Output the [X, Y] coordinate of the center of the cell containing the given text.  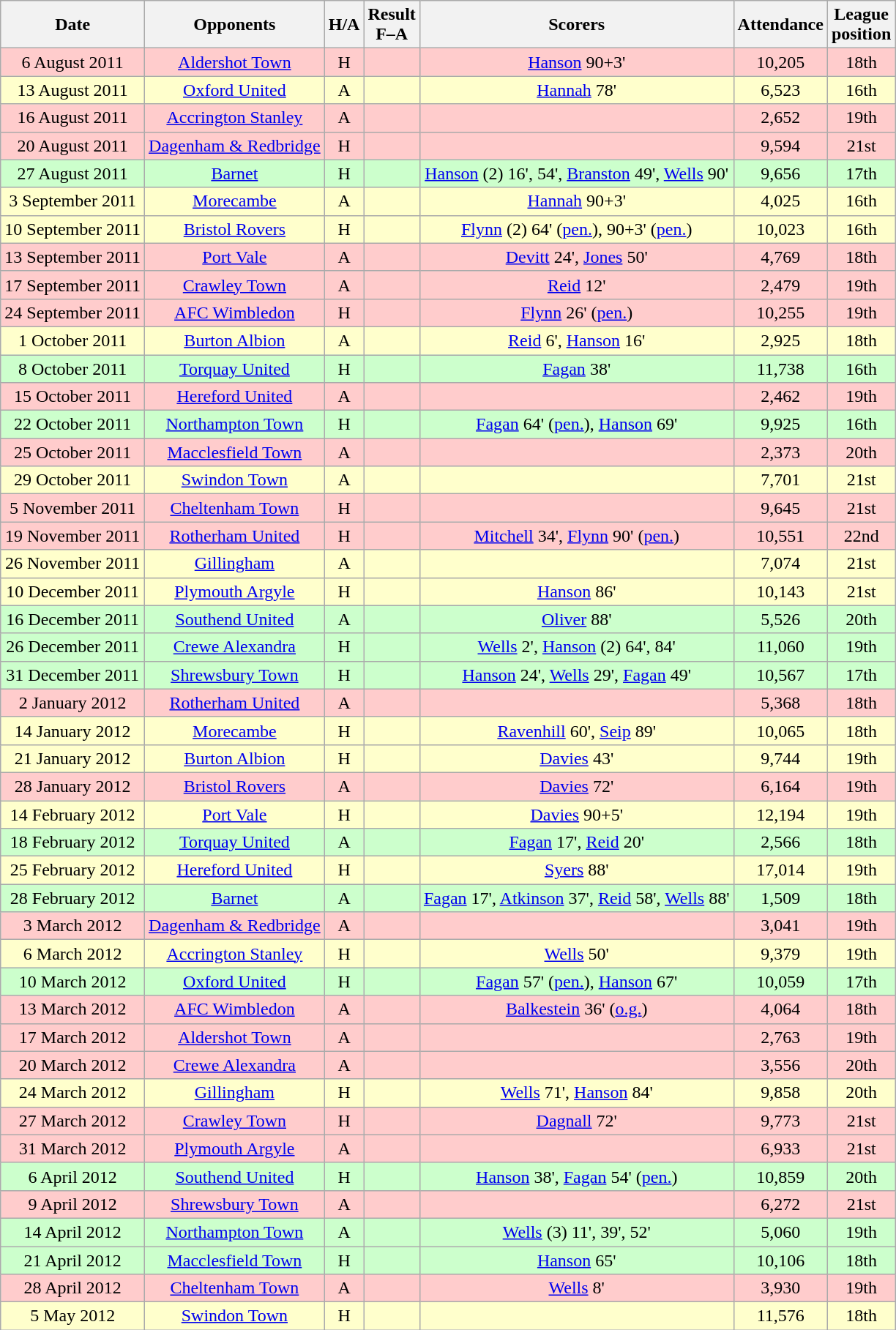
Reid 6', Hanson 16' [577, 340]
Wells 71', Hanson 84' [577, 1093]
26 December 2011 [73, 647]
2,479 [780, 285]
9 April 2012 [73, 1204]
6,272 [780, 1204]
3 March 2012 [73, 926]
9,645 [780, 508]
6 August 2011 [73, 62]
Date [73, 25]
Hannah 90+3' [577, 201]
Opponents [235, 25]
5,060 [780, 1232]
4,769 [780, 257]
1,509 [780, 898]
22 October 2011 [73, 425]
Fagan 38' [577, 368]
H/A [344, 25]
3,041 [780, 926]
10 March 2012 [73, 982]
15 October 2011 [73, 397]
27 March 2012 [73, 1121]
Hanson 24', Wells 29', Fagan 49' [577, 675]
6,523 [780, 90]
10,106 [780, 1260]
25 February 2012 [73, 870]
2,763 [780, 1037]
17 March 2012 [73, 1037]
Wells (3) 11', 39', 52' [577, 1232]
7,074 [780, 564]
Scorers [577, 25]
27 August 2011 [73, 173]
13 September 2011 [73, 257]
2,566 [780, 843]
16 August 2011 [73, 118]
10,065 [780, 731]
Balkestein 36' (o.g.) [577, 1009]
26 November 2011 [73, 564]
10 September 2011 [73, 229]
16 December 2011 [73, 619]
28 January 2012 [73, 786]
31 March 2012 [73, 1148]
9,594 [780, 146]
Davies 43' [577, 758]
Hannah 78' [577, 90]
Oliver 88' [577, 619]
1 October 2011 [73, 340]
6,164 [780, 786]
Fagan 17', Reid 20' [577, 843]
Davies 72' [577, 786]
3,930 [780, 1288]
Hanson (2) 16', 54', Branston 49', Wells 90' [577, 173]
19 November 2011 [73, 536]
Leagueposition [861, 25]
14 January 2012 [73, 731]
29 October 2011 [73, 480]
11,576 [780, 1316]
9,773 [780, 1121]
Flynn (2) 64' (pen.), 90+3' (pen.) [577, 229]
21 April 2012 [73, 1260]
Hanson 90+3' [577, 62]
Attendance [780, 25]
22nd [861, 536]
ResultF–A [392, 25]
Syers 88' [577, 870]
11,060 [780, 647]
Fagan 57' (pen.), Hanson 67' [577, 982]
Reid 12' [577, 285]
2,652 [780, 118]
25 October 2011 [73, 452]
13 March 2012 [73, 1009]
14 February 2012 [73, 815]
9,379 [780, 954]
2,373 [780, 452]
10,059 [780, 982]
9,656 [780, 173]
6 April 2012 [73, 1176]
9,744 [780, 758]
13 August 2011 [73, 90]
21 January 2012 [73, 758]
Wells 50' [577, 954]
Devitt 24', Jones 50' [577, 257]
Hanson 86' [577, 591]
Flynn 26' (pen.) [577, 313]
10,023 [780, 229]
10,551 [780, 536]
Dagnall 72' [577, 1121]
4,064 [780, 1009]
10,143 [780, 591]
3 September 2011 [73, 201]
Hanson 65' [577, 1260]
8 October 2011 [73, 368]
17,014 [780, 870]
Ravenhill 60', Seip 89' [577, 731]
Fagan 64' (pen.), Hanson 69' [577, 425]
10,255 [780, 313]
2,925 [780, 340]
6,933 [780, 1148]
3,556 [780, 1065]
28 February 2012 [73, 898]
10 December 2011 [73, 591]
24 March 2012 [73, 1093]
Fagan 17', Atkinson 37', Reid 58', Wells 88' [577, 898]
28 April 2012 [73, 1288]
10,567 [780, 675]
2 January 2012 [73, 703]
10,859 [780, 1176]
5 May 2012 [73, 1316]
Davies 90+5' [577, 815]
4,025 [780, 201]
14 April 2012 [73, 1232]
6 March 2012 [73, 954]
20 March 2012 [73, 1065]
5,368 [780, 703]
17 September 2011 [73, 285]
10,205 [780, 62]
5,526 [780, 619]
5 November 2011 [73, 508]
Hanson 38', Fagan 54' (pen.) [577, 1176]
12,194 [780, 815]
24 September 2011 [73, 313]
31 December 2011 [73, 675]
20 August 2011 [73, 146]
7,701 [780, 480]
Mitchell 34', Flynn 90' (pen.) [577, 536]
18 February 2012 [73, 843]
Wells 2', Hanson (2) 64', 84' [577, 647]
11,738 [780, 368]
9,858 [780, 1093]
Wells 8' [577, 1288]
9,925 [780, 425]
2,462 [780, 397]
